Extract the [x, y] coordinate from the center of the cell holding the provided text.  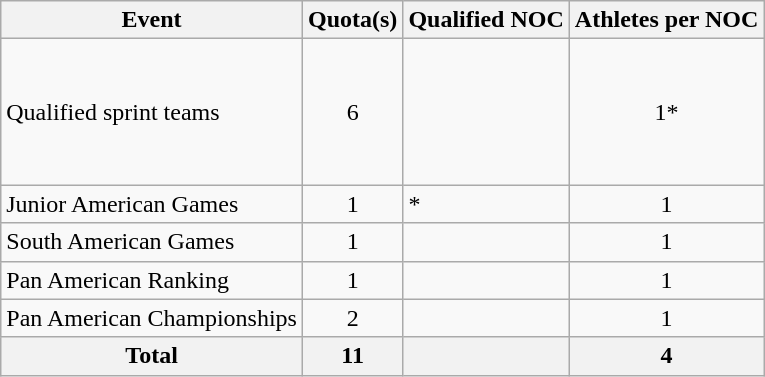
Qualified sprint teams [152, 112]
Quota(s) [352, 20]
* [486, 204]
1* [666, 112]
6 [352, 112]
2 [352, 318]
Junior American Games [152, 204]
Qualified NOC [486, 20]
11 [352, 356]
Pan American Ranking [152, 280]
4 [666, 356]
Event [152, 20]
Athletes per NOC [666, 20]
Total [152, 356]
Pan American Championships [152, 318]
South American Games [152, 242]
